Capture the cell that displays the provided text and extract its [X, Y] central coordinate. 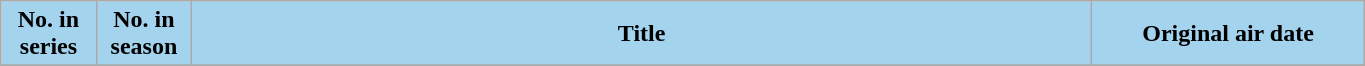
Title [642, 34]
No. inseason [144, 34]
No. inseries [48, 34]
Original air date [1228, 34]
